For the text-containing cell, return its midpoint in [X, Y] coordinate format. 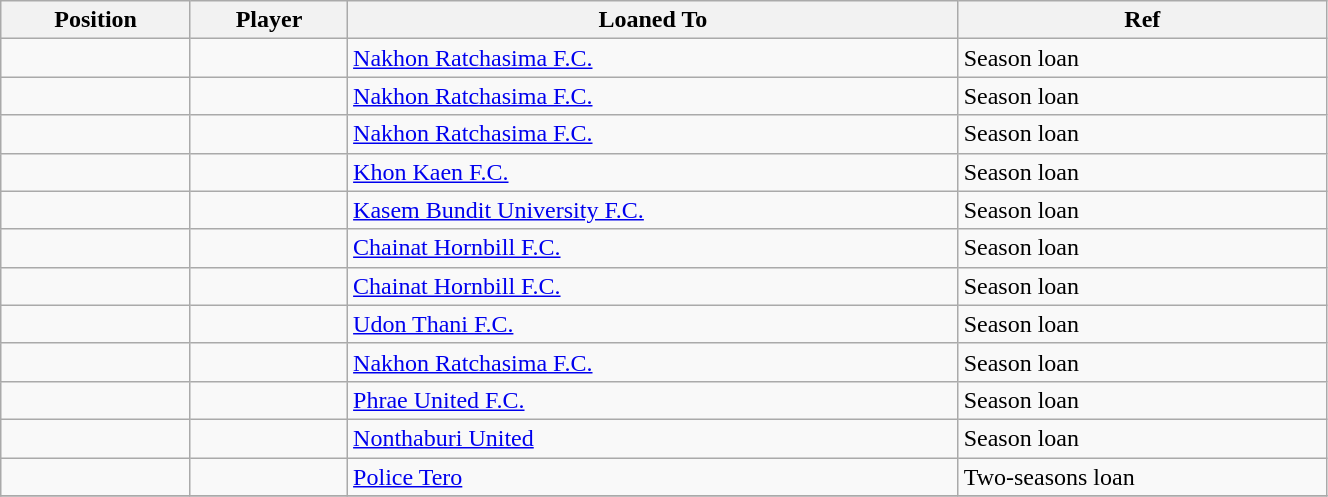
Two-seasons loan [1142, 477]
Khon Kaen F.C. [654, 172]
Player [268, 20]
Position [96, 20]
Kasem Bundit University F.C. [654, 210]
Phrae United F.C. [654, 400]
Nonthaburi United [654, 438]
Police Tero [654, 477]
Loaned To [654, 20]
Ref [1142, 20]
Udon Thani F.C. [654, 324]
